Pinpoint the cell where the given text exists, returning its (X, Y) midpoint coordinate. 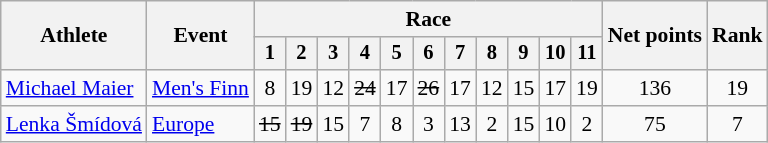
1 (270, 54)
Athlete (74, 36)
Michael Maier (74, 88)
11 (587, 54)
13 (460, 124)
Lenka Šmídová (74, 124)
136 (655, 88)
4 (365, 54)
24 (365, 88)
26 (428, 88)
75 (655, 124)
Men's Finn (200, 88)
Race (428, 19)
6 (428, 54)
Event (200, 36)
9 (524, 54)
Net points (655, 36)
Europe (200, 124)
5 (397, 54)
Rank (738, 36)
